Identify which cell holds the provided text, then report its (x, y) central coordinate. 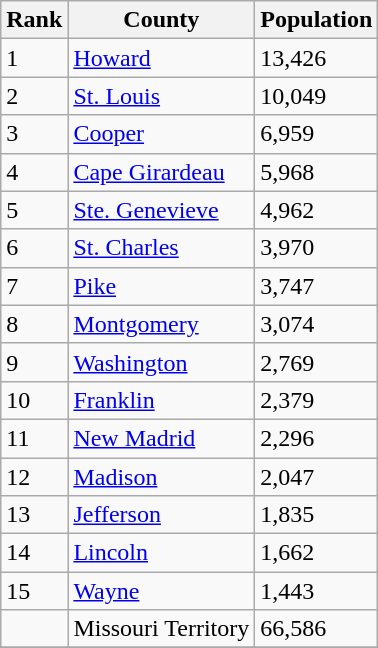
Washington (162, 362)
2,047 (316, 477)
3,074 (316, 324)
Cooper (162, 134)
2 (34, 96)
Howard (162, 58)
11 (34, 438)
Lincoln (162, 553)
St. Charles (162, 248)
Ste. Genevieve (162, 210)
2,296 (316, 438)
6 (34, 248)
Franklin (162, 400)
3,970 (316, 248)
Wayne (162, 591)
Cape Girardeau (162, 172)
Missouri Territory (162, 629)
Jefferson (162, 515)
1,662 (316, 553)
New Madrid (162, 438)
14 (34, 553)
12 (34, 477)
8 (34, 324)
3 (34, 134)
Rank (34, 20)
Pike (162, 286)
2,379 (316, 400)
3,747 (316, 286)
1,835 (316, 515)
10 (34, 400)
4 (34, 172)
9 (34, 362)
5 (34, 210)
7 (34, 286)
10,049 (316, 96)
Population (316, 20)
13,426 (316, 58)
4,962 (316, 210)
13 (34, 515)
5,968 (316, 172)
St. Louis (162, 96)
1 (34, 58)
15 (34, 591)
6,959 (316, 134)
Montgomery (162, 324)
County (162, 20)
1,443 (316, 591)
2,769 (316, 362)
66,586 (316, 629)
Madison (162, 477)
